For the text-containing cell, return its midpoint in (X, Y) coordinate format. 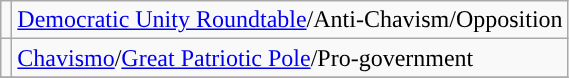
Democratic Unity Roundtable/Anti-Chavism/Opposition (290, 20)
Chavismo/Great Patriotic Pole/Pro-government (290, 58)
